Locate the cell with the specified text and output its (x, y) center coordinate. 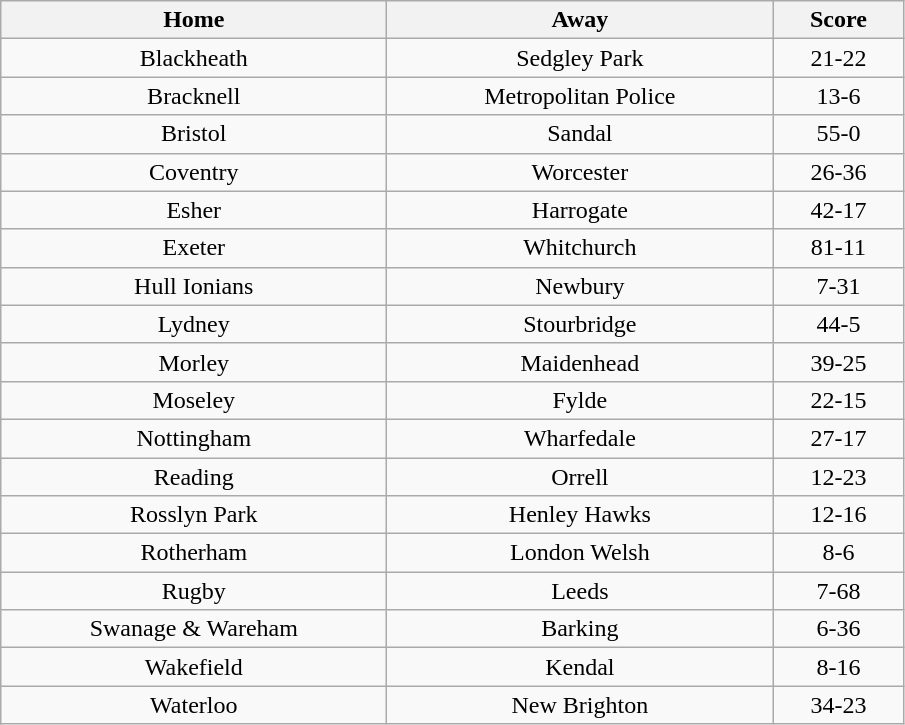
12-23 (838, 477)
6-36 (838, 629)
Kendal (580, 667)
Away (580, 20)
Rotherham (194, 553)
Metropolitan Police (580, 96)
34-23 (838, 705)
26-36 (838, 172)
Fylde (580, 400)
Reading (194, 477)
New Brighton (580, 705)
Leeds (580, 591)
22-15 (838, 400)
8-6 (838, 553)
7-68 (838, 591)
12-16 (838, 515)
London Welsh (580, 553)
Barking (580, 629)
Blackheath (194, 58)
Rugby (194, 591)
Bristol (194, 134)
39-25 (838, 362)
13-6 (838, 96)
Swanage & Wareham (194, 629)
Maidenhead (580, 362)
Rosslyn Park (194, 515)
Sedgley Park (580, 58)
7-31 (838, 286)
Score (838, 20)
55-0 (838, 134)
Exeter (194, 248)
44-5 (838, 324)
Esher (194, 210)
Wharfedale (580, 438)
Morley (194, 362)
Waterloo (194, 705)
Whitchurch (580, 248)
Moseley (194, 400)
Nottingham (194, 438)
Wakefield (194, 667)
Bracknell (194, 96)
Coventry (194, 172)
21-22 (838, 58)
27-17 (838, 438)
Hull Ionians (194, 286)
81-11 (838, 248)
42-17 (838, 210)
Henley Hawks (580, 515)
8-16 (838, 667)
Sandal (580, 134)
Worcester (580, 172)
Harrogate (580, 210)
Lydney (194, 324)
Stourbridge (580, 324)
Home (194, 20)
Newbury (580, 286)
Orrell (580, 477)
